Extract the [x, y] coordinate from the center of the cell holding the provided text.  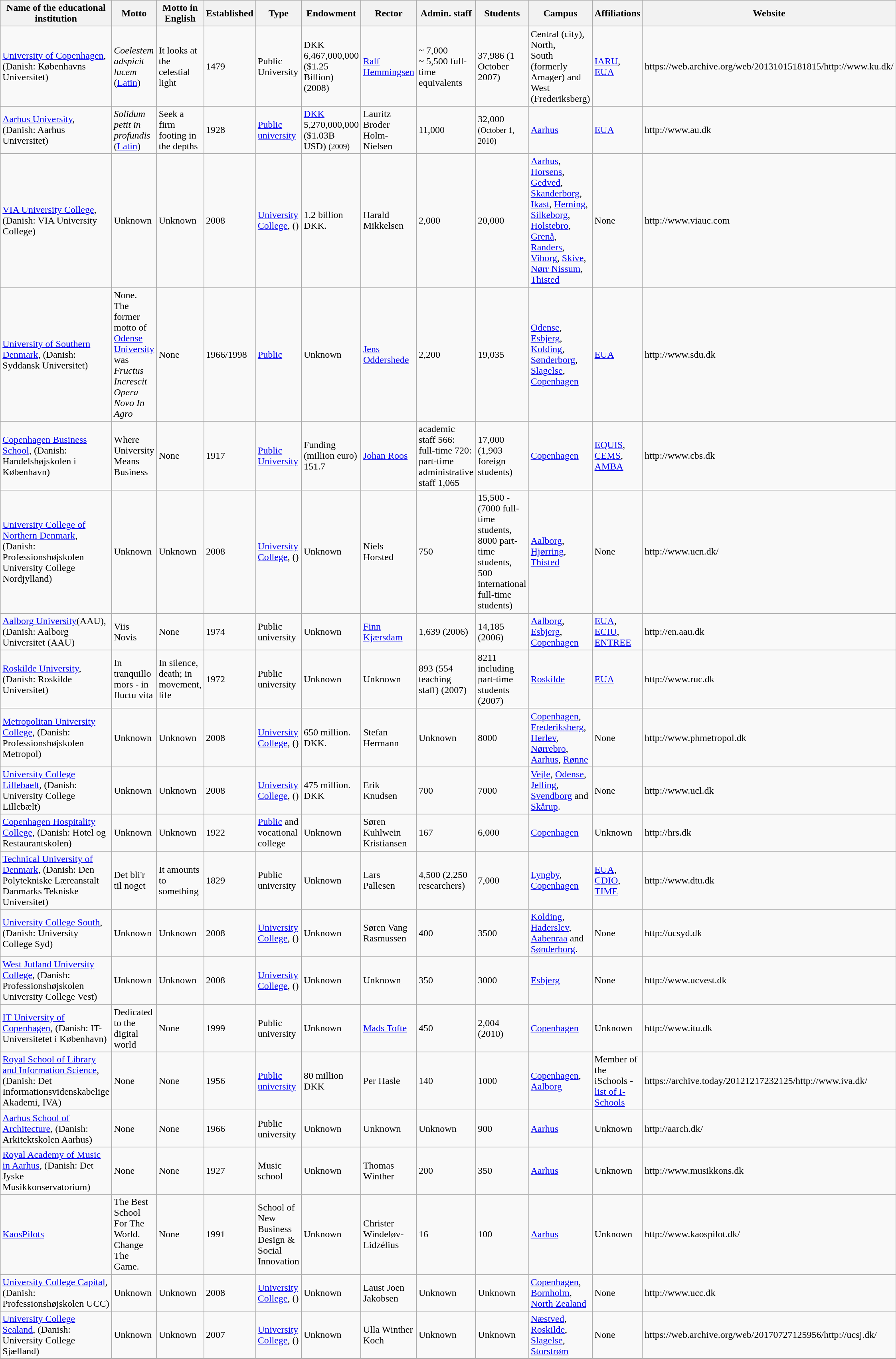
https://archive.today/20121217232125/http://www.iva.dk/ [769, 1081]
http://www.cbs.dk [769, 456]
475 million. DKK [331, 790]
Esbjerg [560, 981]
2,004 (2010) [502, 1028]
1927 [230, 1171]
Mads Tofte [389, 1028]
1991 [230, 1234]
Stefan Hermann [389, 737]
http://www.viauc.com [769, 220]
http://www.itu.dk [769, 1028]
8211 including part-time students (2007) [502, 679]
8000 [502, 737]
7000 [502, 790]
http://www.ucn.dk/ [769, 552]
Copenhagen, Aalborg [560, 1081]
Erik Knudsen [389, 790]
Motto in English [180, 14]
The Best School For The World. Change The Game. [134, 1234]
14,185 (2006) [502, 632]
900 [502, 1129]
Dedicated to the digital world [134, 1028]
650 million. DKK. [331, 737]
2007 [230, 1335]
http://www.ruc.dk [769, 679]
Where University Means Business [134, 456]
http://www.ucvest.dk [769, 981]
Affiliations [617, 14]
450 [446, 1028]
1956 [230, 1081]
University College of Northern Denmark, (Danish: Professionshøjskolen University College Nordjylland) [56, 552]
Laust Joen Jakobsen [389, 1293]
West Jutland University College, (Danish: Professionshøjskolen University College Vest) [56, 981]
https://web.archive.org/web/20170727125956/http://ucsj.dk/ [769, 1335]
Lyngby, Copenhagen [560, 880]
Jens Oddershede [389, 355]
Name of the educational institution [56, 14]
3500 [502, 933]
None.The former motto of Odense University was Fructus Increscit Opera Novo In Agro [134, 355]
https://web.archive.org/web/20131015181815/http://www.ku.dk/ [769, 66]
Roskilde University, (Danish: Roskilde Universitet) [56, 679]
Motto [134, 14]
Rector [389, 14]
Ralf Hemmingsen [389, 66]
750 [446, 552]
Type [279, 14]
http://www.sdu.dk [769, 355]
15,500 - (7000 full-time students, 8000 part-time students, 500 international full-time students) [502, 552]
Kolding, Haderslev, Aabenraa and Sønderborg. [560, 933]
School of New Business Design & Social Innovation [279, 1234]
3000 [502, 981]
37,986 (1 October 2007) [502, 66]
1922 [230, 832]
Roskilde [560, 679]
KaosPilots [56, 1234]
32,000 (October 1, 2010) [502, 130]
Royal Academy of Music in Aarhus, (Danish: Det Jyske Musikkonservatorium) [56, 1171]
In tranquillo mors - in fluctu vita [134, 679]
Public [279, 355]
Lars Pallesen [389, 880]
1966 [230, 1129]
Niels Horsted [389, 552]
1928 [230, 130]
VIA University College, (Danish: VIA University College) [56, 220]
Music school [279, 1171]
Solidum petit in profundis (Latin) [134, 130]
Søren Kuhlwein Kristiansen [389, 832]
893 (554 teaching staff) (2007) [446, 679]
Lauritz Broder Holm-Nielsen [389, 130]
Aarhus, Horsens, Gedved, Skanderborg, Ikast, Herning, Silkeborg, Holstebro, Grenå, Randers, Viborg, Skive, Nørr Nissum, Thisted [560, 220]
1966/1998 [230, 355]
DKK 6,467,000,000 ($1.25 Billion) (2008) [331, 66]
Det bli'r til noget [134, 880]
Thomas Winther [389, 1171]
Copenhagen Hospitality College, (Danish: Hotel og Restaurantskolen) [56, 832]
http://www.kaospilot.dk/ [769, 1234]
Royal School of Library and Information Science, (Danish: Det Informationsvidenskabelige Akademi, IVA) [56, 1081]
80 million DKK [331, 1081]
Viis Novis [134, 632]
Aarhus School of Architecture, (Danish: Arkitektskolen Aarhus) [56, 1129]
Metropolitan University College, (Danish: Professionshøjskolen Metropol) [56, 737]
Søren Vang Rasmussen [389, 933]
Seek a firm footing in the depths [180, 130]
17,000 (1,903 foreign students) [502, 456]
~ 7,000~ 5,500 full-time equivalents [446, 66]
140 [446, 1081]
2,000 [446, 220]
1.2 billion DKK. [331, 220]
1,639 (2006) [446, 632]
It looks at the celestial light [180, 66]
Coelestem adspicit lucem (Latin) [134, 66]
http://www.dtu.dk [769, 880]
University College Lillebaelt, (Danish: University College Lillebælt) [56, 790]
http://aarch.dk/ [769, 1129]
EUA, ECIU, ENTREE [617, 632]
Ulla Winther Koch [389, 1335]
Endowment [331, 14]
700 [446, 790]
16 [446, 1234]
In silence, death; in movement, life [180, 679]
EQUIS, CEMS, AMBA [617, 456]
http://www.ucc.dk [769, 1293]
Established [230, 14]
Aalborg, Hjørring, Thisted [560, 552]
Campus [560, 14]
2,200 [446, 355]
Copenhagen, Bornholm, North Zealand [560, 1293]
http://hrs.dk [769, 832]
Næstved, Roskilde, Slagelse, Storstrøm [560, 1335]
Odense, Esbjerg, Kolding, Sønderborg, Slagelse, Copenhagen [560, 355]
Copenhagen, Frederiksberg, Herlev, Nørrebro, Aarhus, Rønne [560, 737]
University College Sealand, (Danish: University College Sjælland) [56, 1335]
400 [446, 933]
200 [446, 1171]
DKK 5,270,000,000 ($1.03B USD) (2009) [331, 130]
IARU, EUA [617, 66]
Funding (million euro) 151.7 [331, 456]
1479 [230, 66]
Harald Mikkelsen [389, 220]
http://www.musikkons.dk [769, 1171]
Central (city),North,South (formerly Amager) andWest (Frederiksberg) [560, 66]
4,500 (2,250 researchers) [446, 880]
Aalborg University(AAU), (Danish: Aalborg Universitet (AAU) [56, 632]
academic staff 566: full-time 720: part-time administrative staff 1,065 [446, 456]
Finn Kjærsdam [389, 632]
http://en.aau.dk [769, 632]
University of Copenhagen, (Danish: Københavns Universitet) [56, 66]
Technical University of Denmark, (Danish: Den Polytekniske Læreanstalt Danmarks Tekniske Universitet) [56, 880]
University College Capital, (Danish: Professionshøjskolen UCC) [56, 1293]
Copenhagen Business School, (Danish: Handelshøjskolen i København) [56, 456]
1829 [230, 880]
University of Southern Denmark, (Danish: Syddansk Universitet) [56, 355]
7,000 [502, 880]
http://www.phmetropol.dk [769, 737]
Aalborg, Esbjerg, Copenhagen [560, 632]
19,035 [502, 355]
1974 [230, 632]
167 [446, 832]
Vejle, Odense, Jelling, Svendborg and Skårup. [560, 790]
University College South, (Danish: University College Syd) [56, 933]
Member of the iSchools - list of I-Schools [617, 1081]
1972 [230, 679]
IT University of Copenhagen, (Danish: IT-Universitetet i København) [56, 1028]
Christer Windeløv-Lidzélius [389, 1234]
http://www.au.dk [769, 130]
EUA, CDIO, TIME [617, 880]
http://www.ucl.dk [769, 790]
100 [502, 1234]
Students [502, 14]
20,000 [502, 220]
Aarhus University, (Danish: Aarhus Universitet) [56, 130]
11,000 [446, 130]
1917 [230, 456]
1000 [502, 1081]
Per Hasle [389, 1081]
6,000 [502, 832]
Website [769, 14]
1999 [230, 1028]
Admin. staff [446, 14]
Johan Roos [389, 456]
Public and vocational college [279, 832]
It amounts to something [180, 880]
http://ucsyd.dk [769, 933]
